Detect which cell encompasses the target text, then output its (x, y) center coordinate. 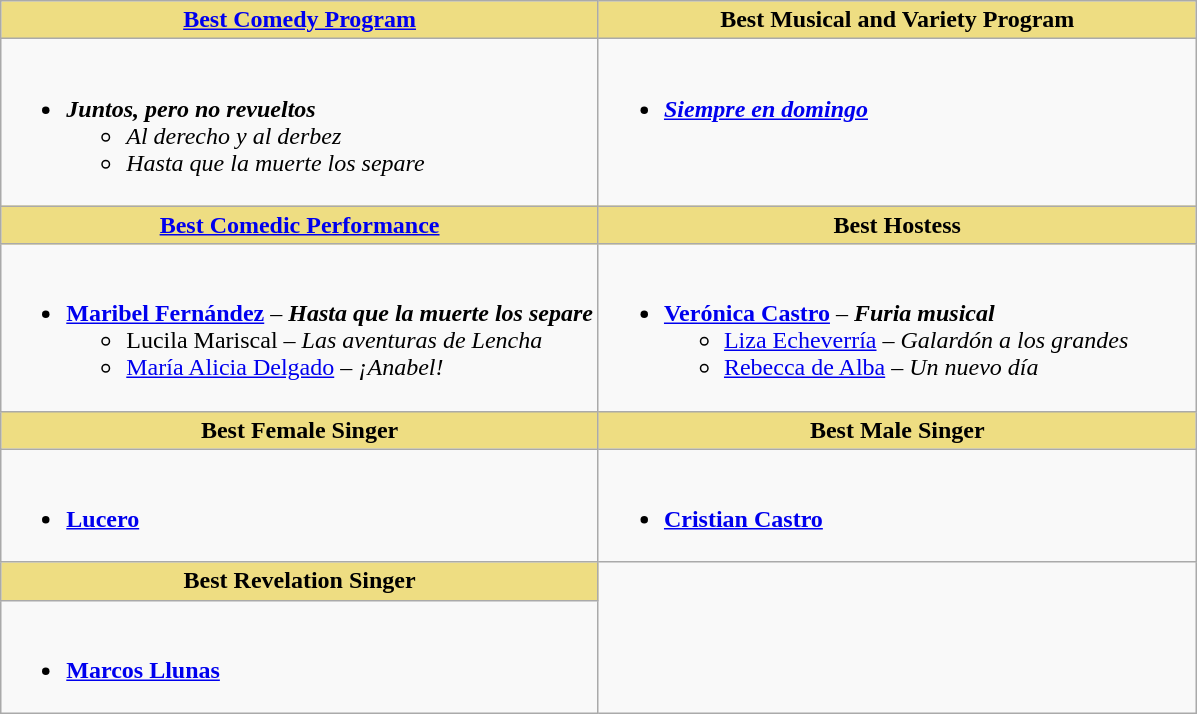
Siempre en domingo (897, 122)
Best Revelation Singer (300, 581)
Best Comedic Performance (300, 225)
Best Female Singer (300, 430)
Juntos, pero no revueltosAl derecho y al derbezHasta que la muerte los separe (300, 122)
Best Male Singer (897, 430)
Lucero (300, 506)
Best Comedy Program (300, 20)
Maribel Fernández – Hasta que la muerte los separeLucila Mariscal – Las aventuras de LenchaMaría Alicia Delgado – ¡Anabel! (300, 328)
Best Hostess (897, 225)
Cristian Castro (897, 506)
Marcos Llunas (300, 656)
Best Musical and Variety Program (897, 20)
Verónica Castro – Furia musicalLiza Echeverría – Galardón a los grandesRebecca de Alba – Un nuevo día (897, 328)
